From the cell containing the given text, extract its center point as (X, Y) coordinate. 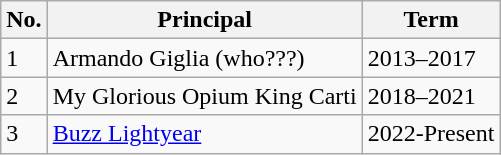
1 (24, 58)
2022-Present (431, 134)
Term (431, 20)
No. (24, 20)
2018–2021 (431, 96)
My Glorious Opium King Carti (204, 96)
Principal (204, 20)
2013–2017 (431, 58)
3 (24, 134)
Armando Giglia (who???) (204, 58)
2 (24, 96)
Buzz Lightyear (204, 134)
